Return the [x, y] coordinate for the center point of the cell that contains the specified text.  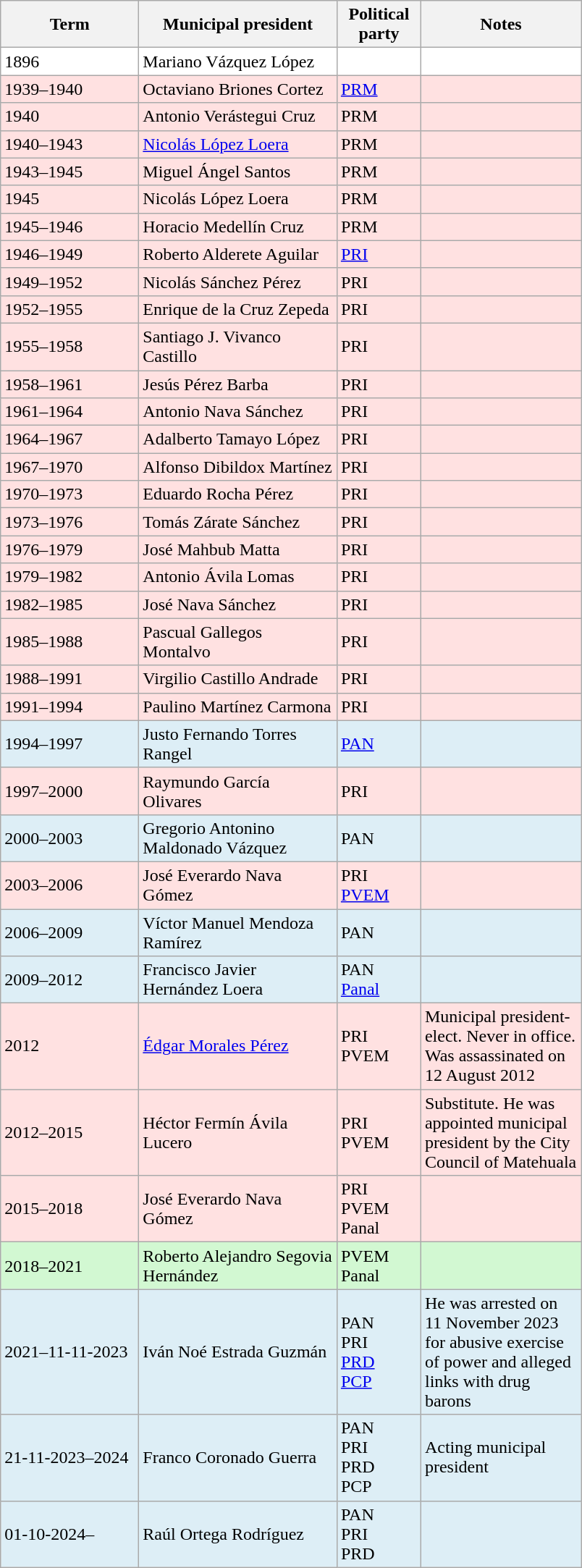
PAN PRI PRD [379, 1534]
2009–2012 [69, 980]
Tomás Zárate Sánchez [238, 522]
2015–2018 [69, 1209]
Nicolás Sánchez Pérez [238, 282]
1988–1991 [69, 679]
01-10-2024– [69, 1534]
1949–1952 [69, 282]
Substitute. He was appointed municipal president by the City Council of Matehuala [501, 1132]
1943–1945 [69, 172]
He was arrested on 11 November 2023 for abusive exercise of power and alleged links with drug barons [501, 1352]
Acting municipal president [501, 1458]
1976–1979 [69, 549]
1940 [69, 117]
2021–11-11-2023 [69, 1352]
Miguel Ángel Santos [238, 172]
2006–2009 [69, 932]
Term [69, 25]
Gregorio Antonino Maldonado Vázquez [238, 838]
2012–2015 [69, 1132]
2003–2006 [69, 885]
2012 [69, 1047]
Adalberto Tamayo López [238, 439]
1979–1982 [69, 577]
1940–1943 [69, 144]
1955–1958 [69, 346]
1945–1946 [69, 227]
Enrique de la Cruz Zepeda [238, 309]
Franco Coronado Guerra [238, 1458]
Jesús Pérez Barba [238, 384]
Raymundo García Olivares [238, 791]
Justo Fernando Torres Rangel [238, 744]
José Nava Sánchez [238, 604]
1952–1955 [69, 309]
Alfonso Dibildox Martínez [238, 467]
1945 [69, 199]
Pascual Gallegos Montalvo [238, 641]
1946–1949 [69, 254]
Antonio Verástegui Cruz [238, 117]
1997–2000 [69, 791]
Raúl Ortega Rodríguez [238, 1534]
1994–1997 [69, 744]
Political party [379, 25]
Santiago J. Vivanco Castillo [238, 346]
Roberto Alejandro Segovia Hernández [238, 1265]
1982–1985 [69, 604]
José Mahbub Matta [238, 549]
1964–1967 [69, 439]
1967–1970 [69, 467]
Notes [501, 25]
Municipal president-elect. Never in office. Was assassinated on 12 August 2012 [501, 1047]
Francisco Javier Hernández Loera [238, 980]
1985–1988 [69, 641]
1939–1940 [69, 89]
1896 [69, 62]
Octaviano Briones Cortez [238, 89]
Antonio Ávila Lomas [238, 577]
2018–2021 [69, 1265]
Antonio Nava Sánchez [238, 412]
Mariano Vázquez López [238, 62]
1958–1961 [69, 384]
PVEM Panal [379, 1265]
Paulino Martínez Carmona [238, 707]
Roberto Alderete Aguilar [238, 254]
1970–1973 [69, 494]
Iván Noé Estrada Guzmán [238, 1352]
PAN Panal [379, 980]
Eduardo Rocha Pérez [238, 494]
Virgilio Castillo Andrade [238, 679]
1973–1976 [69, 522]
Édgar Morales Pérez [238, 1047]
1991–1994 [69, 707]
Municipal president [238, 25]
21-11-2023–2024 [69, 1458]
Horacio Medellín Cruz [238, 227]
1961–1964 [69, 412]
Víctor Manuel Mendoza Ramírez [238, 932]
Héctor Fermín Ávila Lucero [238, 1132]
PRI PVEM Panal [379, 1209]
2000–2003 [69, 838]
